Return (x, y) of the center of cell containing provided text 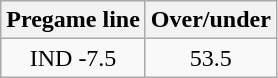
IND -7.5 (74, 58)
Over/under (210, 20)
53.5 (210, 58)
Pregame line (74, 20)
